Provide the [X, Y] coordinate of the cell's center where the given text is located.  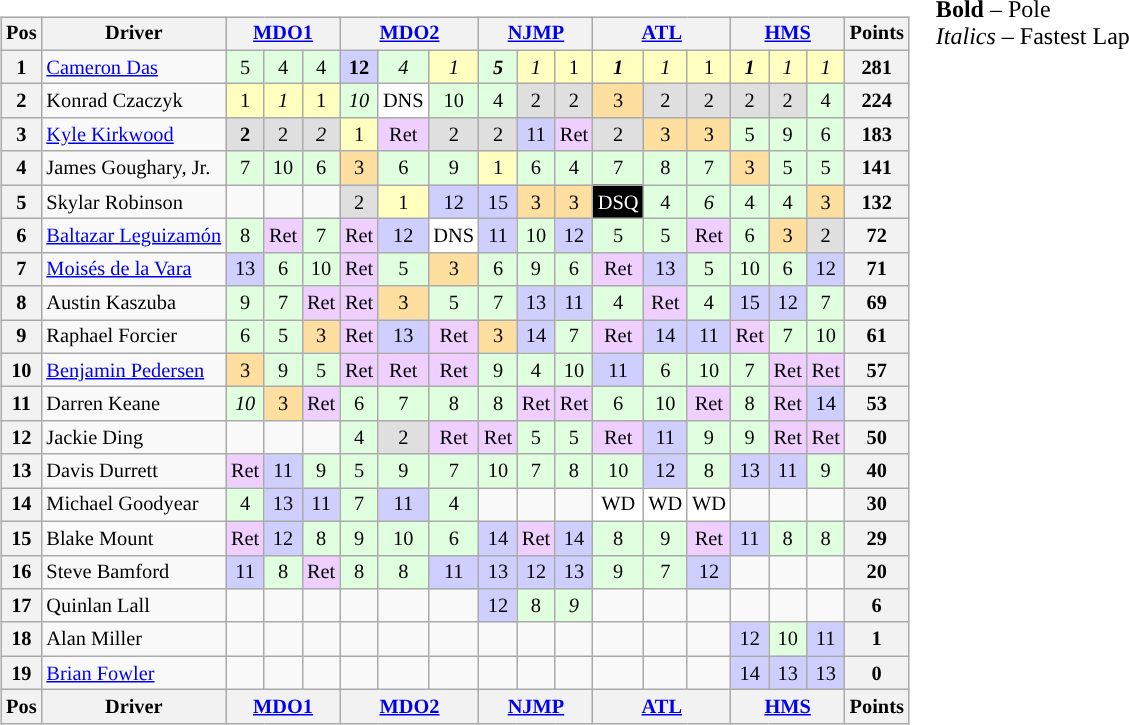
Davis Durrett [134, 471]
18 [21, 639]
Blake Mount [134, 538]
Cameron Das [134, 67]
183 [877, 135]
40 [877, 471]
132 [877, 202]
19 [21, 673]
20 [877, 572]
Michael Goodyear [134, 505]
DSQ [618, 202]
Alan Miller [134, 639]
Steve Bamford [134, 572]
Raphael Forcier [134, 337]
Kyle Kirkwood [134, 135]
72 [877, 236]
57 [877, 370]
Benjamin Pedersen [134, 370]
30 [877, 505]
281 [877, 67]
Brian Fowler [134, 673]
53 [877, 404]
50 [877, 438]
Konrad Czaczyk [134, 101]
Darren Keane [134, 404]
69 [877, 303]
71 [877, 269]
0 [877, 673]
Moisés de la Vara [134, 269]
141 [877, 168]
16 [21, 572]
29 [877, 538]
61 [877, 337]
Austin Kaszuba [134, 303]
Skylar Robinson [134, 202]
Jackie Ding [134, 438]
Quinlan Lall [134, 606]
Baltazar Leguizamón [134, 236]
224 [877, 101]
17 [21, 606]
James Goughary, Jr. [134, 168]
